For the text-containing cell, return its midpoint in [x, y] coordinate format. 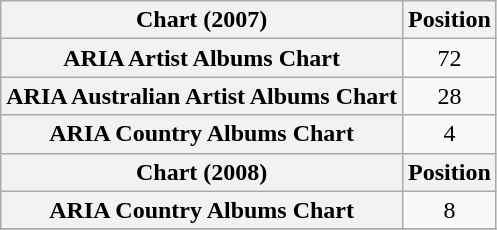
28 [450, 96]
Chart (2007) [202, 20]
Chart (2008) [202, 172]
72 [450, 58]
ARIA Artist Albums Chart [202, 58]
4 [450, 134]
8 [450, 210]
ARIA Australian Artist Albums Chart [202, 96]
